For the text-containing cell, return its midpoint in (x, y) coordinate format. 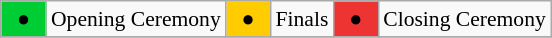
Finals (302, 19)
Closing Ceremony (464, 19)
Opening Ceremony (136, 19)
